Search for the cell housing the specified text and yield its [x, y] center coordinate. 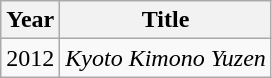
2012 [30, 58]
Title [166, 20]
Year [30, 20]
Kyoto Kimono Yuzen [166, 58]
